For the text-containing cell, return its midpoint in [X, Y] coordinate format. 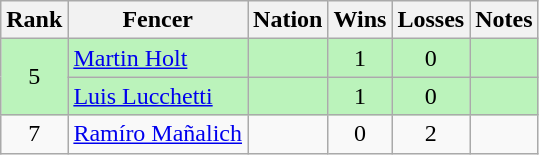
5 [34, 77]
Fencer [158, 20]
Luis Lucchetti [158, 96]
7 [34, 134]
Nation [288, 20]
Notes [504, 20]
Losses [431, 20]
Martin Holt [158, 58]
Ramíro Mañalich [158, 134]
Wins [360, 20]
2 [431, 134]
Rank [34, 20]
